From the cell containing the given text, extract its center point as [X, Y] coordinate. 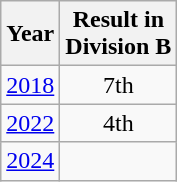
2018 [30, 85]
Result inDivision B [118, 34]
2024 [30, 161]
7th [118, 85]
4th [118, 123]
Year [30, 34]
2022 [30, 123]
